Capture the cell that displays the provided text and extract its (X, Y) central coordinate. 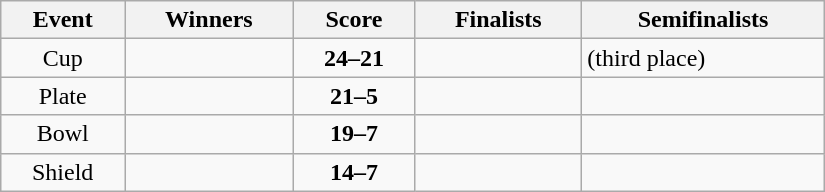
Plate (63, 96)
14–7 (354, 172)
Finalists (498, 20)
19–7 (354, 134)
(third place) (703, 58)
21–5 (354, 96)
Bowl (63, 134)
Shield (63, 172)
Event (63, 20)
Semifinalists (703, 20)
Cup (63, 58)
24–21 (354, 58)
Score (354, 20)
Winners (210, 20)
